Return the (x, y) coordinate for the center point of the cell that contains the specified text.  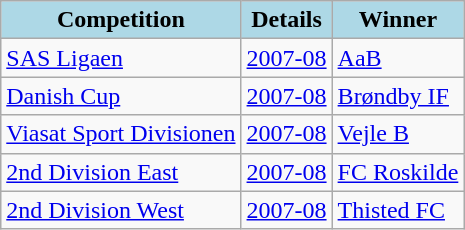
2nd Division West (121, 210)
Vejle B (398, 134)
Viasat Sport Divisionen (121, 134)
Details (286, 20)
Danish Cup (121, 96)
FC Roskilde (398, 172)
2nd Division East (121, 172)
Thisted FC (398, 210)
SAS Ligaen (121, 58)
Brøndby IF (398, 96)
Winner (398, 20)
AaB (398, 58)
Competition (121, 20)
